From the cell containing the given text, extract its center point as [X, Y] coordinate. 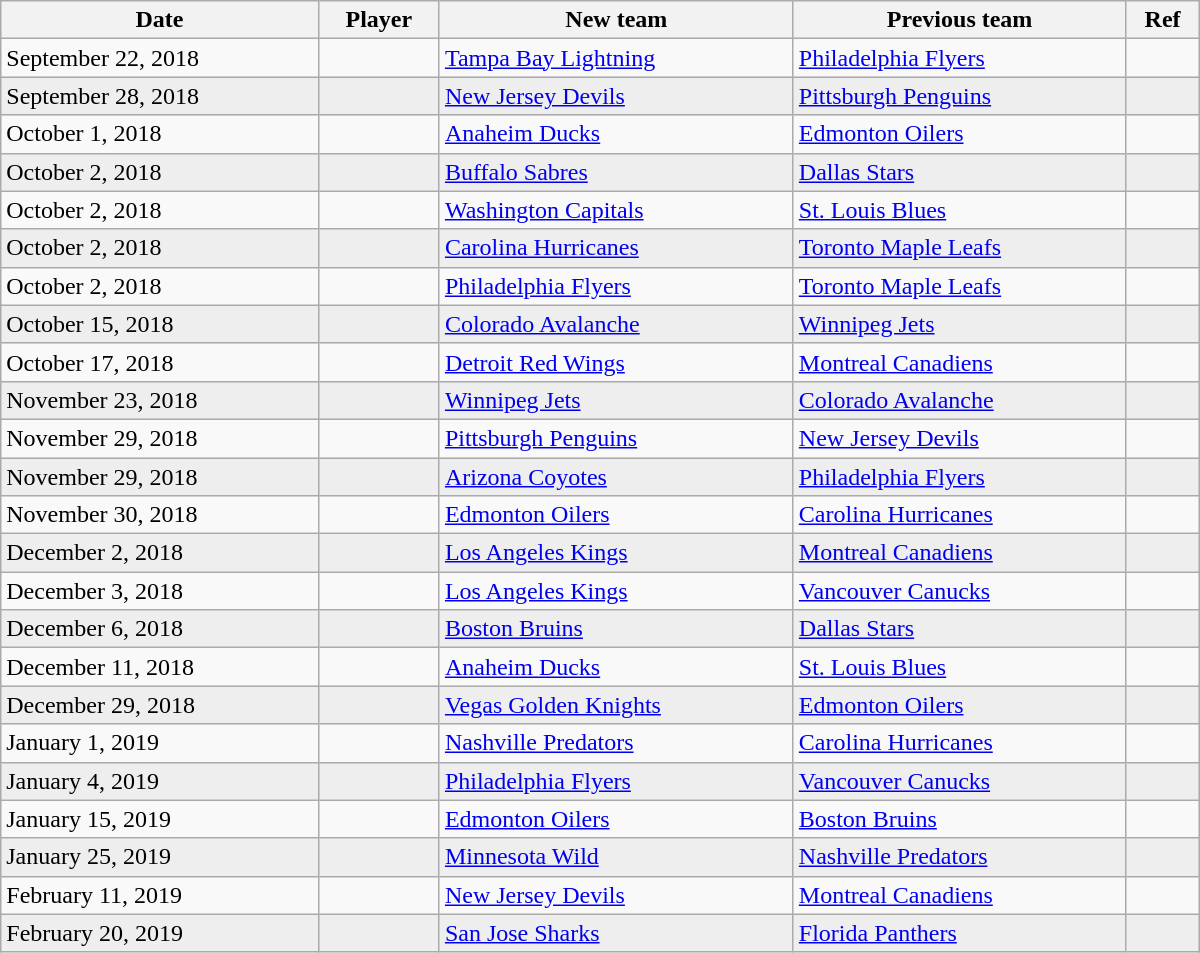
Player [378, 20]
September 22, 2018 [160, 58]
February 20, 2019 [160, 933]
February 11, 2019 [160, 895]
Detroit Red Wings [616, 362]
Washington Capitals [616, 210]
December 11, 2018 [160, 667]
Date [160, 20]
Florida Panthers [960, 933]
Arizona Coyotes [616, 477]
January 4, 2019 [160, 781]
Tampa Bay Lightning [616, 58]
November 23, 2018 [160, 400]
Previous team [960, 20]
October 17, 2018 [160, 362]
December 3, 2018 [160, 591]
Ref [1162, 20]
November 30, 2018 [160, 515]
Vegas Golden Knights [616, 705]
Minnesota Wild [616, 857]
San Jose Sharks [616, 933]
December 6, 2018 [160, 629]
January 15, 2019 [160, 819]
September 28, 2018 [160, 96]
December 29, 2018 [160, 705]
January 25, 2019 [160, 857]
October 15, 2018 [160, 324]
January 1, 2019 [160, 743]
New team [616, 20]
October 1, 2018 [160, 134]
December 2, 2018 [160, 553]
Buffalo Sabres [616, 172]
